Output the [x, y] coordinate of the center of the cell containing the given text.  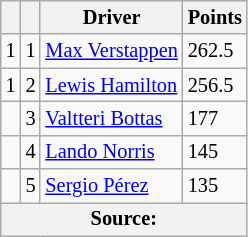
2 [31, 85]
262.5 [215, 51]
256.5 [215, 85]
Sergio Pérez [111, 186]
Driver [111, 17]
3 [31, 118]
Max Verstappen [111, 51]
Source: [124, 219]
4 [31, 152]
Lando Norris [111, 152]
Valtteri Bottas [111, 118]
Lewis Hamilton [111, 85]
135 [215, 186]
5 [31, 186]
Points [215, 17]
145 [215, 152]
177 [215, 118]
